Search for the cell housing the specified text and yield its (X, Y) center coordinate. 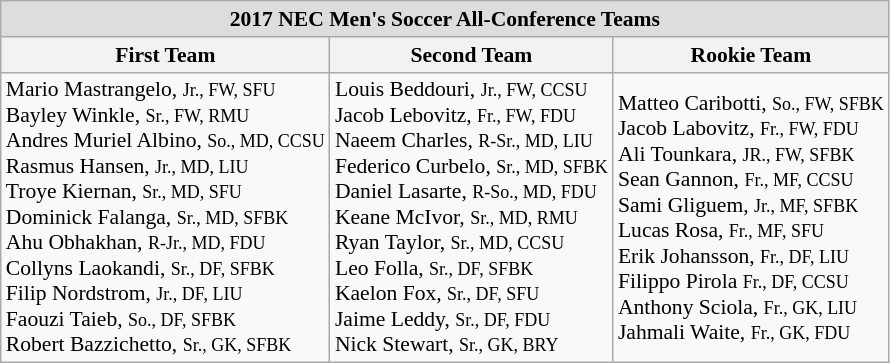
Rookie Team (751, 55)
First Team (166, 55)
2017 NEC Men's Soccer All-Conference Teams (445, 19)
Second Team (472, 55)
